Return (x, y) of the center of cell containing provided text 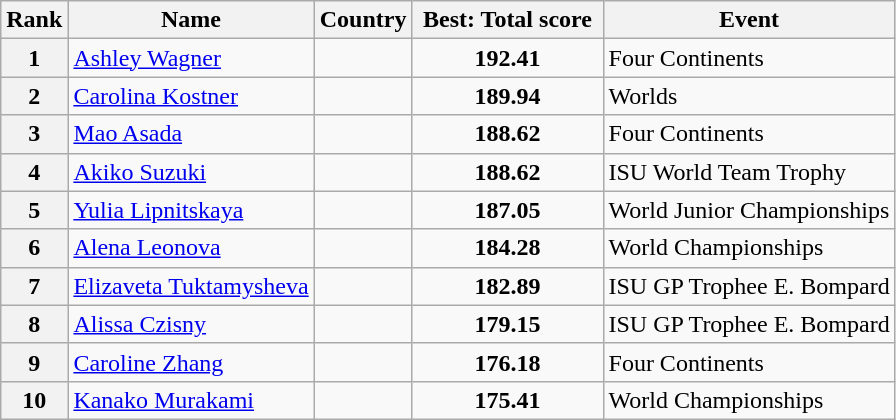
Alissa Czisny (191, 324)
189.94 (508, 96)
Worlds (749, 96)
176.18 (508, 362)
Event (749, 20)
1 (34, 58)
3 (34, 134)
179.15 (508, 324)
8 (34, 324)
9 (34, 362)
Elizaveta Tuktamysheva (191, 286)
5 (34, 210)
10 (34, 400)
Best: Total score (508, 20)
2 (34, 96)
Yulia Lipnitskaya (191, 210)
Carolina Kostner (191, 96)
ISU World Team Trophy (749, 172)
6 (34, 248)
Rank (34, 20)
187.05 (508, 210)
182.89 (508, 286)
7 (34, 286)
Akiko Suzuki (191, 172)
Mao Asada (191, 134)
192.41 (508, 58)
184.28 (508, 248)
Country (363, 20)
Caroline Zhang (191, 362)
Kanako Murakami (191, 400)
World Junior Championships (749, 210)
Alena Leonova (191, 248)
Ashley Wagner (191, 58)
175.41 (508, 400)
4 (34, 172)
Name (191, 20)
